Capture the cell that displays the provided text and extract its [x, y] central coordinate. 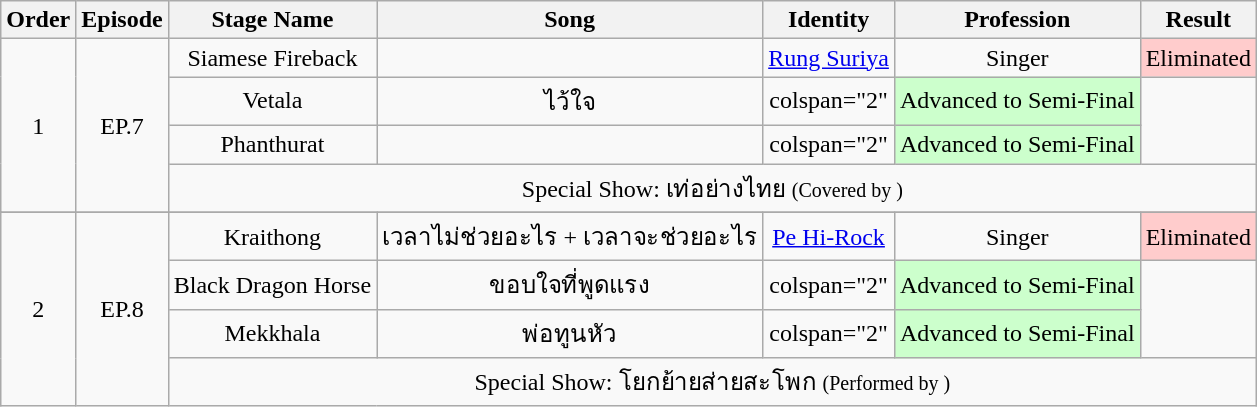
พ่อทูนหัว [570, 334]
ไว้ใจ [570, 102]
Rung Suriya [829, 58]
Black Dragon Horse [272, 286]
Special Show: เท่อย่างไทย (Covered by ) [712, 188]
EP.8 [122, 309]
Phanthurat [272, 144]
Profession [1017, 20]
Episode [122, 20]
เวลาไม่ช่วยอะไร + เวลาจะช่วยอะไร [570, 236]
ขอบใจที่พูดแรง [570, 286]
Vetala [272, 102]
Result [1198, 20]
Special Show: โยกย้ายส่ายสะโพก (Performed by ) [712, 382]
Stage Name [272, 20]
Kraithong [272, 236]
Mekkhala [272, 334]
2 [38, 309]
Siamese Fireback [272, 58]
EP.7 [122, 126]
Song [570, 20]
Pe Hi-Rock [829, 236]
Identity [829, 20]
Order [38, 20]
1 [38, 126]
